Provide the (x, y) coordinate of the cell's center where the given text is located.  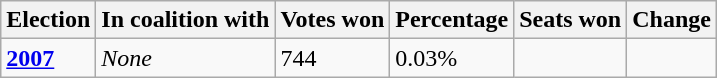
Seats won (570, 20)
Percentage (452, 20)
744 (332, 58)
Election (48, 20)
Change (672, 20)
In coalition with (186, 20)
None (186, 58)
Votes won (332, 20)
0.03% (452, 58)
2007 (48, 58)
